Return the [x, y] coordinate for the center point of the cell that contains the specified text.  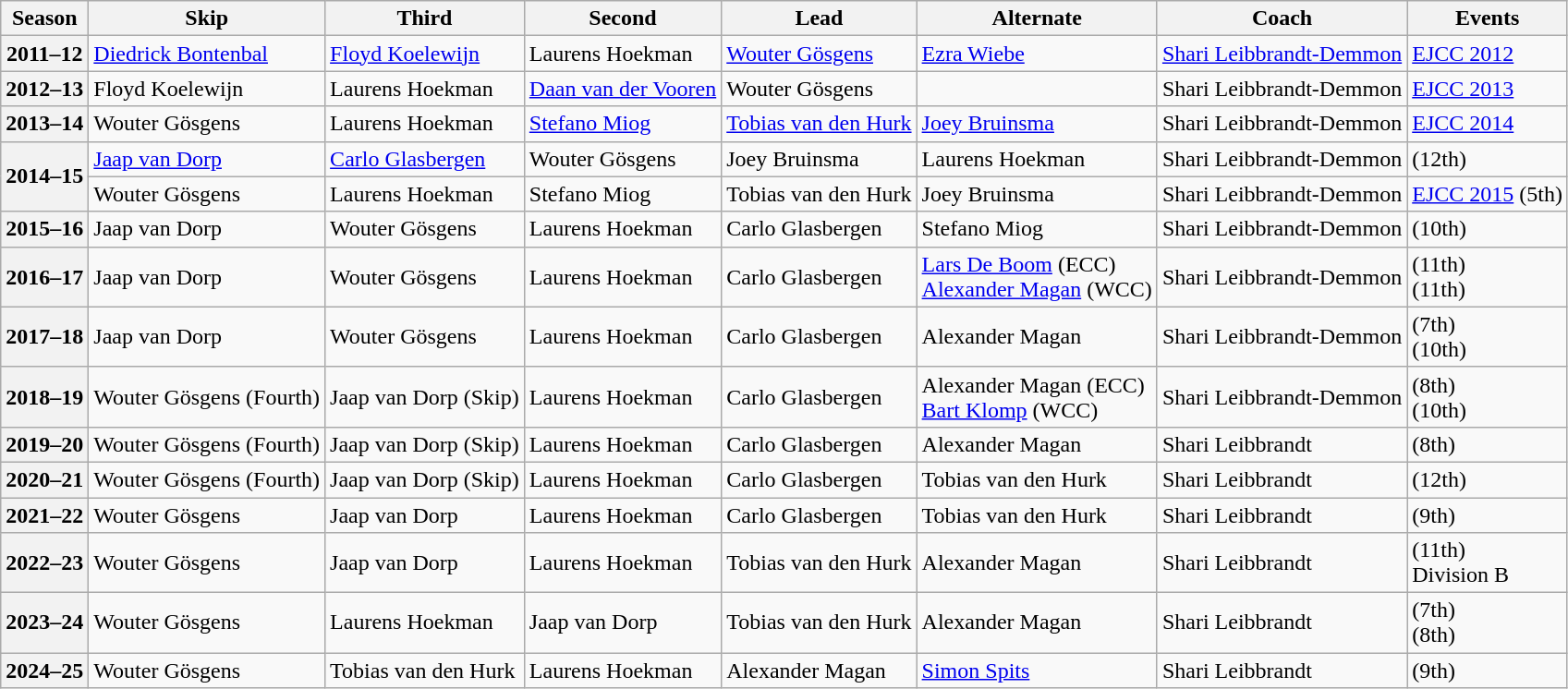
Daan van der Vooren [623, 89]
2023–24 [44, 623]
(11th) (11th) [1488, 277]
Simon Spits [1037, 671]
Second [623, 18]
2022–23 [44, 563]
Coach [1282, 18]
Ezra Wiebe [1037, 54]
EJCC 2014 [1488, 124]
2016–17 [44, 277]
Third [425, 18]
EJCC 2012 [1488, 54]
2017–18 [44, 336]
2024–25 [44, 671]
Alternate [1037, 18]
Diedrick Bontenbal [207, 54]
Events [1488, 18]
(7th) (10th) [1488, 336]
(8th) (10th) [1488, 397]
Skip [207, 18]
2012–13 [44, 89]
2013–14 [44, 124]
(11th) Division B [1488, 563]
EJCC 2015 (5th) [1488, 194]
(8th) [1488, 444]
(7th) (8th) [1488, 623]
2018–19 [44, 397]
Lead [819, 18]
2021–22 [44, 514]
2014–15 [44, 176]
2015–16 [44, 229]
2020–21 [44, 479]
Alexander Magan (ECC)Bart Klomp (WCC) [1037, 397]
Season [44, 18]
EJCC 2013 [1488, 89]
(10th) [1488, 229]
2011–12 [44, 54]
Lars De Boom (ECC)Alexander Magan (WCC) [1037, 277]
2019–20 [44, 444]
